Locate the cell with the specified text and output its [x, y] center coordinate. 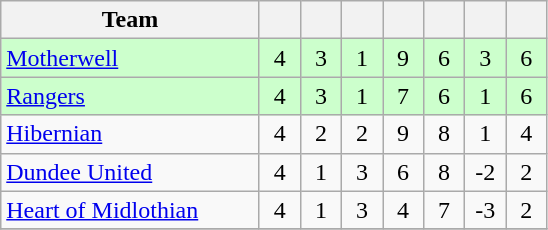
-3 [486, 210]
Rangers [130, 96]
-2 [486, 172]
Dundee United [130, 172]
Motherwell [130, 58]
Team [130, 20]
Heart of Midlothian [130, 210]
Hibernian [130, 134]
